Scan for the cell matching the given text and deliver its (x, y) coordinate at center. 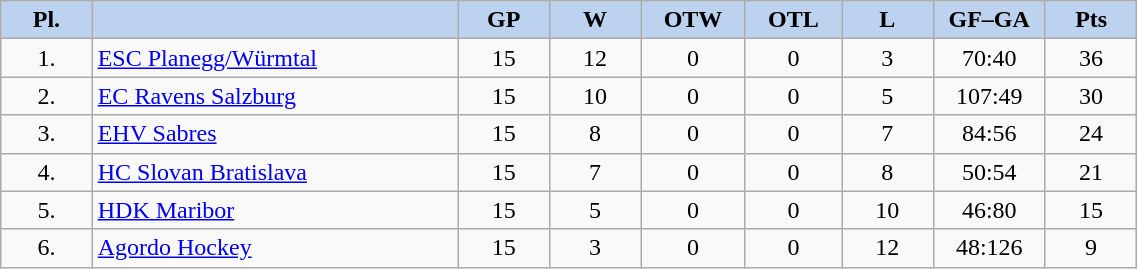
GP (504, 20)
107:49 (989, 96)
30 (1090, 96)
1. (46, 58)
OTW (693, 20)
46:80 (989, 210)
2. (46, 96)
6. (46, 248)
3. (46, 134)
5. (46, 210)
Pts (1090, 20)
36 (1090, 58)
70:40 (989, 58)
HDK Maribor (275, 210)
Pl. (46, 20)
24 (1090, 134)
4. (46, 172)
L (888, 20)
Agordo Hockey (275, 248)
48:126 (989, 248)
OTL (793, 20)
ESC Planegg/Würmtal (275, 58)
EHV Sabres (275, 134)
EC Ravens Salzburg (275, 96)
50:54 (989, 172)
21 (1090, 172)
W (594, 20)
84:56 (989, 134)
HC Slovan Bratislava (275, 172)
9 (1090, 248)
GF–GA (989, 20)
